Locate the cell with the specified text and output its [X, Y] center coordinate. 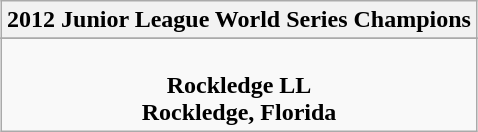
2012 Junior League World Series Champions [240, 20]
Rockledge LLRockledge, Florida [240, 85]
